Determine the (X, Y) coordinate at the center of the cell enclosing the given text.  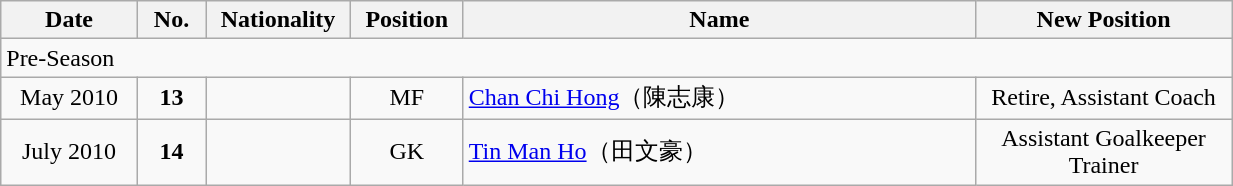
July 2010 (70, 152)
13 (171, 98)
MF (406, 98)
No. (171, 20)
14 (171, 152)
May 2010 (70, 98)
Assistant Goalkeeper Trainer (1103, 152)
Chan Chi Hong（陳志康） (719, 98)
Date (70, 20)
Tin Man Ho（田文豪） (719, 152)
New Position (1103, 20)
Name (719, 20)
Position (406, 20)
Pre-Season (616, 58)
Retire, Assistant Coach (1103, 98)
Nationality (278, 20)
GK (406, 152)
